For the text-containing cell, return its midpoint in [X, Y] coordinate format. 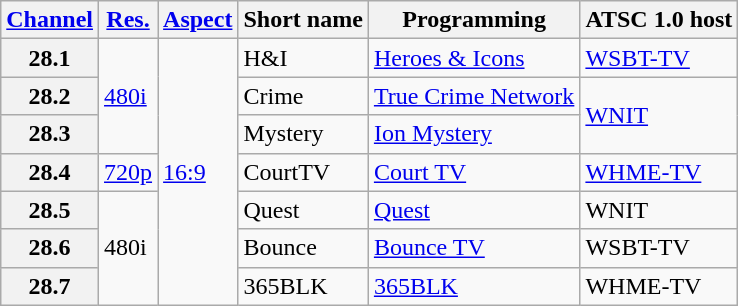
28.6 [50, 248]
Aspect [198, 20]
28.7 [50, 286]
CourtTV [303, 172]
Short name [303, 20]
Channel [50, 20]
Res. [128, 20]
Mystery [303, 134]
Bounce [303, 248]
28.1 [50, 58]
True Crime Network [474, 96]
28.3 [50, 134]
Ion Mystery [474, 134]
Heroes & Icons [474, 58]
16:9 [198, 172]
Court TV [474, 172]
Programming [474, 20]
28.5 [50, 210]
720p [128, 172]
Bounce TV [474, 248]
H&I [303, 58]
28.4 [50, 172]
ATSC 1.0 host [659, 20]
Crime [303, 96]
28.2 [50, 96]
